Locate the cell with the specified text and output its (X, Y) center coordinate. 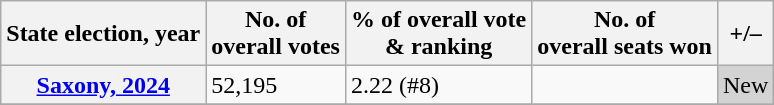
No. ofoverall seats won (625, 34)
Saxony, 2024 (104, 85)
2.22 (#8) (438, 85)
State election, year (104, 34)
52,195 (276, 85)
% of overall vote & ranking (438, 34)
New (745, 85)
No. ofoverall votes (276, 34)
+/– (745, 34)
